Locate the cell with the specified text and output its (x, y) center coordinate. 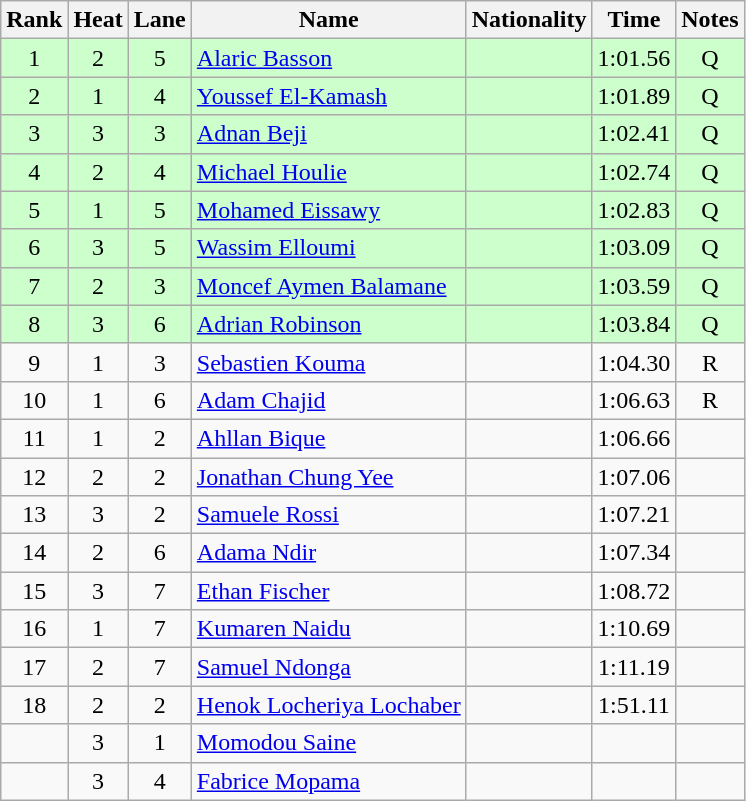
Momodou Saine (328, 743)
1:10.69 (634, 629)
1:07.34 (634, 553)
1:03.84 (634, 324)
Ethan Fischer (328, 591)
1:51.11 (634, 705)
1:06.66 (634, 438)
Rank (34, 20)
1:04.30 (634, 362)
1:07.06 (634, 477)
1:03.59 (634, 286)
Fabrice Mopama (328, 781)
13 (34, 515)
Michael Houlie (328, 172)
1:11.19 (634, 667)
Henok Locheriya Lochaber (328, 705)
1:01.56 (634, 58)
Mohamed Eissawy (328, 210)
Heat (98, 20)
17 (34, 667)
Kumaren Naidu (328, 629)
1:06.63 (634, 400)
Adama Ndir (328, 553)
Wassim Elloumi (328, 248)
11 (34, 438)
Time (634, 20)
Ahllan Bique (328, 438)
1:07.21 (634, 515)
Sebastien Kouma (328, 362)
Samuele Rossi (328, 515)
1:02.41 (634, 134)
10 (34, 400)
Jonathan Chung Yee (328, 477)
15 (34, 591)
1:02.83 (634, 210)
Alaric Basson (328, 58)
Name (328, 20)
1:02.74 (634, 172)
Moncef Aymen Balamane (328, 286)
8 (34, 324)
18 (34, 705)
1:08.72 (634, 591)
1:01.89 (634, 96)
16 (34, 629)
Adnan Beji (328, 134)
Adam Chajid (328, 400)
Lane (160, 20)
Samuel Ndonga (328, 667)
Adrian Robinson (328, 324)
Notes (710, 20)
14 (34, 553)
9 (34, 362)
Youssef El-Kamash (328, 96)
12 (34, 477)
1:03.09 (634, 248)
Nationality (529, 20)
